Provide the (x, y) coordinate of the cell's center where the given text is located.  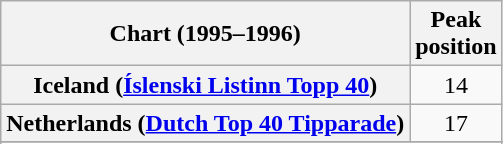
Peakposition (456, 34)
14 (456, 85)
Chart (1995–1996) (206, 34)
17 (456, 123)
Iceland (Íslenski Listinn Topp 40) (206, 85)
Netherlands (Dutch Top 40 Tipparade) (206, 123)
